Search for the cell housing the specified text and yield its [x, y] center coordinate. 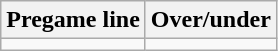
Over/under [210, 20]
Pregame line [74, 20]
